Locate the cell with the specified text and output its (x, y) center coordinate. 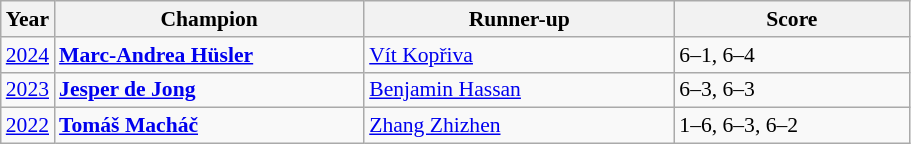
Year (28, 19)
6–3, 6–3 (792, 90)
6–1, 6–4 (792, 55)
Runner-up (519, 19)
2024 (28, 55)
Score (792, 19)
Vít Kopřiva (519, 55)
Benjamin Hassan (519, 90)
1–6, 6–3, 6–2 (792, 126)
Tomáš Macháč (209, 126)
Zhang Zhizhen (519, 126)
Jesper de Jong (209, 90)
Marc-Andrea Hüsler (209, 55)
2023 (28, 90)
2022 (28, 126)
Champion (209, 19)
